Return the [x, y] coordinate for the center point of the cell that contains the specified text.  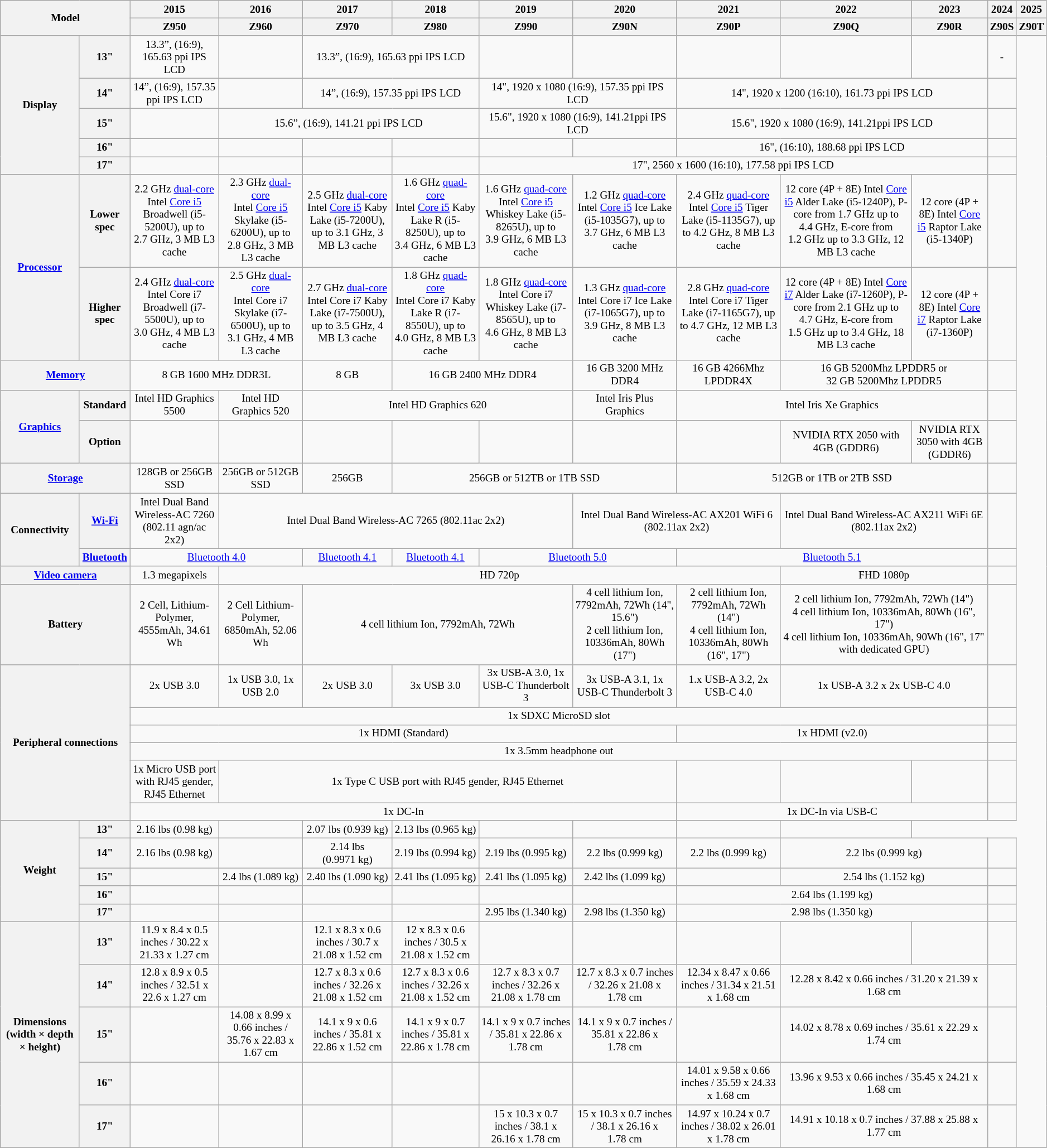
2018 [435, 9]
1.x USB-A 3.2, 2x USB-C 4.0 [728, 686]
Intel Dual Band Wireless-AC 7265 (802.11ac 2x2) [396, 521]
Intel HD Graphics 620 [437, 405]
Bluetooth 5.1 [832, 558]
2016 [261, 9]
Z980 [435, 27]
Option [105, 442]
12.34 x 8.47 x 0.66 inches / 31.34 x 21.51 x 1.68 cm [728, 985]
Model [66, 18]
Intel Iris Plus Graphics [625, 405]
2021 [728, 9]
12 core (4P + 8E) Intel Core i5 Alder Lake (i5-1240P), P-core from 1.7 GHz up to 4.4 GHz, E-core from 1.2 GHz up to 3.3 GHz, 12 MB L3 cache [846, 221]
Z90P [728, 27]
16 GB 3200 MHz DDR4 [625, 375]
2024 [1002, 9]
15.6”, (16:9), 141.21 ppi IPS LCD [349, 124]
2.13 lbs (0.965 kg) [435, 829]
Intel HD Graphics 520 [261, 405]
Z90T [1031, 27]
2.07 lbs (0.939 kg) [347, 829]
2.4 GHz quad-coreIntel Core i5 Tiger Lake (i5-1135G7), up to 4.2 GHz, 8 MB L3 cache [728, 221]
12 x 8.3 x 0.6 inches / 30.5 x 21.08 x 1.52 cm [435, 943]
2.8 GHz quad-core Intel Core i7 Tiger Lake (i7-1165G7), up to 4.7 GHz, 12 MB L3 cache [728, 313]
Z90S [1002, 27]
14", 1920 x 1080 (16:9), 157.35 ppi IPS LCD [578, 93]
HD 720p [500, 575]
NVIDIA RTX 3050 with 4GB (GDDR6) [949, 442]
Intel Dual Band Wireless-AC 7260 (802.11 agn/ac 2x2) [175, 521]
4 cell lithium Ion, 7792mAh, 72Wh [437, 624]
16 GB 2400 MHz DDR4 [483, 375]
Storage [66, 478]
2.40 lbs (1.090 kg) [347, 877]
2.64 lbs (1.199 kg) [832, 895]
2019 [525, 9]
Weight [40, 871]
Peripheral connections [66, 742]
Graphics [40, 426]
12 core (4P + 8E) Intel Core i7 Alder Lake (i7-1260P), P-core from 2.1 GHz up to 4.7 GHz, E-core from 1.5 GHz up to 3.4 GHz, 18 MB L3 cache [846, 313]
Z950 [175, 27]
256GB [347, 478]
2022 [846, 9]
256GB or 512TB or 1TB SSD [534, 478]
Intel HD Graphics 5500 [175, 405]
512GB or 1TB or 2TB SSD [832, 478]
14.02 x 8.78 x 0.69 inches / 35.61 x 22.29 x 1.74 cm [884, 1034]
FHD 1080p [884, 575]
3x USB-A 3.1, 1x USB-C Thunderbolt 3 [625, 686]
256GB or 512GB SSD [261, 478]
Intel Dual Band Wireless-AC AX201 WiFi 6 (802.11ax 2x2) [677, 521]
1x HDMI (v2.0) [832, 734]
1x HDMI (Standard) [404, 734]
Video camera [66, 575]
Z990 [525, 27]
1x USB-A 3.2 x 2x USB-C 4.0 [884, 686]
4 cell lithium Ion, 7792mAh, 72Wh (14", 15.6")2 cell lithium Ion, 10336mAh, 80Wh (17") [625, 624]
2.5 GHz dual-coreIntel Core i5 Kaby Lake (i5-7200U), up to 3.1 GHz, 3 MB L3 cache [347, 221]
Z970 [347, 27]
14.01 x 9.58 x 0.66 inches / 35.59 x 24.33 x 1.68 cm [728, 1083]
1.3 megapixels [175, 575]
16", (16:10), 188.68 ppi IPS LCD [832, 148]
12 core (4P + 8E) Intel Core i5 Raptor Lake (i5-1340P) [949, 221]
2.19 lbs (0.995 kg) [525, 853]
1x 3.5mm headphone out [559, 751]
2 Cell Lithium-Polymer, 6850mAh, 52.06 Wh [261, 624]
2023 [949, 9]
1x SDXC MicroSD slot [559, 716]
2017 [347, 9]
1.8 GHz quad-coreIntel Core i7 Kaby Lake R (i7-8550U), up to 4.0 GHz, 8 MB L3 cache [435, 313]
Z90Q [846, 27]
14.1 x 9 x 0.6 inches / 35.81 x 22.86 x 1.52 cm [347, 1034]
14.97 x 10.24 x 0.7 inches / 38.02 x 26.01 x 1.78 cm [728, 1127]
Connectivity [40, 530]
16 GB 5200Mhz LPDDR5 or32 GB 5200Mhz LPDDR5 [884, 375]
Battery [66, 624]
Bluetooth [105, 558]
1x DC-In via USB-C [832, 812]
16 GB 4266Mhz LPDDR4X [728, 375]
2 Cell, Lithium-Polymer, 4555mAh, 34.61 Wh [175, 624]
1.8 GHz quad-coreIntel Core i7 Whiskey Lake (i7-8565U), up to 4.6 GHz, 8 MB L3 cache [525, 313]
2.7 GHz dual-coreIntel Core i7 Kaby Lake (i7-7500U), up to 3.5 GHz, 4 MB L3 cache [347, 313]
2.4 lbs (1.089 kg) [261, 877]
Intel Dual Band Wireless-AC AX211 WiFi 6E (802.11ax 2x2) [884, 521]
8 GB [347, 375]
Standard [105, 405]
2.42 lbs (1.099 kg) [625, 877]
14.91 x 10.18 x 0.7 inches / 37.88 x 25.88 x 1.77 cm [884, 1127]
Z90R [949, 27]
17", 2560 x 1600 (16:10), 177.58 ppi IPS LCD [733, 165]
1.3 GHz quad-core Intel Core i7 Ice Lake (i7-1065G7), up to 3.9 GHz, 8 MB L3 cache [625, 313]
Intel Iris Xe Graphics [832, 405]
12.8 x 8.9 x 0.5 inches / 32.51 x 22.6 x 1.27 cm [175, 985]
2020 [625, 9]
2 cell lithium Ion, 7792mAh, 72Wh (14")4 cell lithium Ion, 10336mAh, 80Wh (16", 17")4 cell lithium Ion, 10336mAh, 90Wh (16", 17" with dedicated GPU) [884, 624]
2.95 lbs (1.340 kg) [525, 913]
- [1002, 57]
1x DC-In [404, 812]
NVIDIA RTX 2050 with 4GB (GDDR6) [846, 442]
Bluetooth 5.0 [578, 558]
Wi-Fi [105, 521]
2 cell lithium Ion, 7792mAh, 72Wh (14")4 cell lithium Ion, 10336mAh, 80Wh (16", 17") [728, 624]
128GB or 256GB SSD [175, 478]
12 core (4P + 8E) Intel Core i7 Raptor Lake (i7-1360P) [949, 313]
1x Type C USB port with RJ45 gender, RJ45 Ethernet [447, 781]
Bluetooth 4.0 [216, 558]
1x Micro USB port with RJ45 gender, RJ45 Ethernet [175, 781]
Memory [66, 375]
Display [40, 105]
13.96 x 9.53 x 0.66 inches / 35.45 x 24.21 x 1.68 cm [884, 1083]
2.5 GHz dual-coreIntel Core i7 Skylake (i7-6500U), up to 3.1 GHz, 4 MB L3 cache [261, 313]
3x USB 3.0 [435, 686]
Higher spec [105, 313]
12.28 x 8.42 x 0.66 inches / 31.20 x 21.39 x 1.68 cm [884, 985]
1.2 GHz quad-coreIntel Core i5 Ice Lake (i5-1035G7), up to 3.7 GHz, 6 MB L3 cache [625, 221]
2.19 lbs (0.994 kg) [435, 853]
2.2 GHz dual-coreIntel Core i5 Broadwell (i5-5200U), up to 2.7 GHz, 3 MB L3 cache [175, 221]
1.6 GHz quad-coreIntel Core i5 Kaby Lake R (i5-8250U), up to 3.4 GHz, 6 MB L3 cache [435, 221]
Z90N [625, 27]
11.9 x 8.4 x 0.5 inches / 30.22 x 21.33 x 1.27 cm [175, 943]
2.3 GHz dual-coreIntel Core i5 Skylake (i5-6200U), up to 2.8 GHz, 3 MB L3 cache [261, 221]
Processor [40, 267]
1.6 GHz quad-coreIntel Core i5 Whiskey Lake (i5-8265U), up to 3.9 GHz, 6 MB L3 cache [525, 221]
1x USB 3.0, 1x USB 2.0 [261, 686]
2.14 lbs (0.9971 kg) [347, 853]
3x USB-A 3.0, 1x USB-C Thunderbolt 3 [525, 686]
2015 [175, 9]
2.4 GHz dual-coreIntel Core i7 Broadwell (i7-5500U), up to 3.0 GHz, 4 MB L3 cache [175, 313]
8 GB 1600 MHz DDR3L [216, 375]
Lower spec [105, 221]
Dimensions (width × depth × height) [40, 1034]
Z960 [261, 27]
14.08 x 8.99 x 0.66 inches / 35.76 x 22.83 x 1.67 cm [261, 1034]
14", 1920 x 1200 (16:10), 161.73 ppi IPS LCD [832, 93]
2025 [1031, 9]
12.1 x 8.3 x 0.6 inches / 30.7 x 21.08 x 1.52 cm [347, 943]
2.54 lbs (1.152 kg) [884, 877]
